Extract the (x, y) coordinate from the center of the cell holding the provided text.  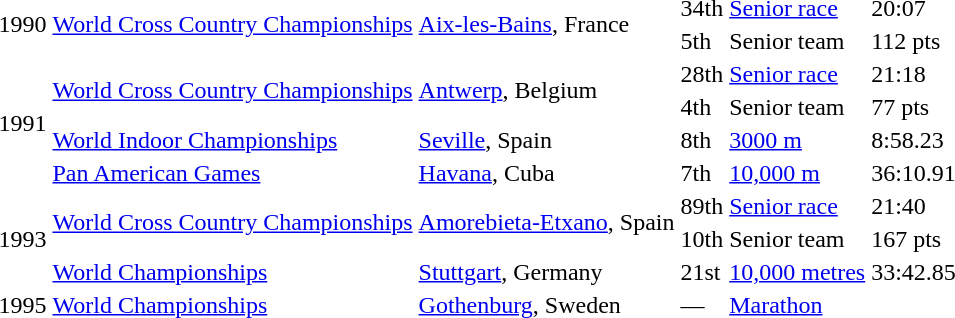
3000 m (798, 140)
Pan American Games (232, 173)
28th (702, 74)
4th (702, 107)
Amorebieta-Etxano, Spain (546, 222)
10th (702, 239)
Antwerp, Belgium (546, 90)
8th (702, 140)
89th (702, 206)
World Indoor Championships (232, 140)
Seville, Spain (546, 140)
World Championships (232, 272)
10,000 metres (798, 272)
10,000 m (798, 173)
21st (702, 272)
Stuttgart, Germany (546, 272)
7th (702, 173)
5th (702, 41)
Havana, Cuba (546, 173)
